Find where the given text appears and provide that cell's center as (x, y) coordinate. 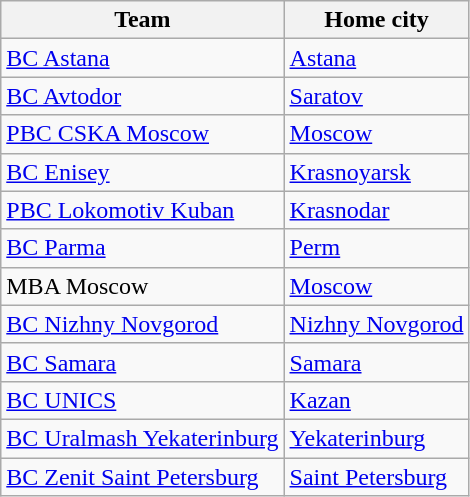
BC Astana (142, 58)
MBA Moscow (142, 286)
BC Avtodor (142, 96)
Perm (376, 248)
BC Uralmash Yekaterinburg (142, 438)
BC Nizhny Novgorod (142, 324)
Home city (376, 20)
BC Zenit Saint Petersburg (142, 477)
Saint Petersburg (376, 477)
BC Samara (142, 362)
Kazan (376, 400)
PBC CSKA Moscow (142, 134)
Team (142, 20)
BC UNICS (142, 400)
BC Parma (142, 248)
Samara (376, 362)
Saratov (376, 96)
Krasnoyarsk (376, 172)
Nizhny Novgorod (376, 324)
Astana (376, 58)
Krasnodar (376, 210)
PBC Lokomotiv Kuban (142, 210)
BC Enisey (142, 172)
Yekaterinburg (376, 438)
